Detect which cell encompasses the target text, then output its (x, y) center coordinate. 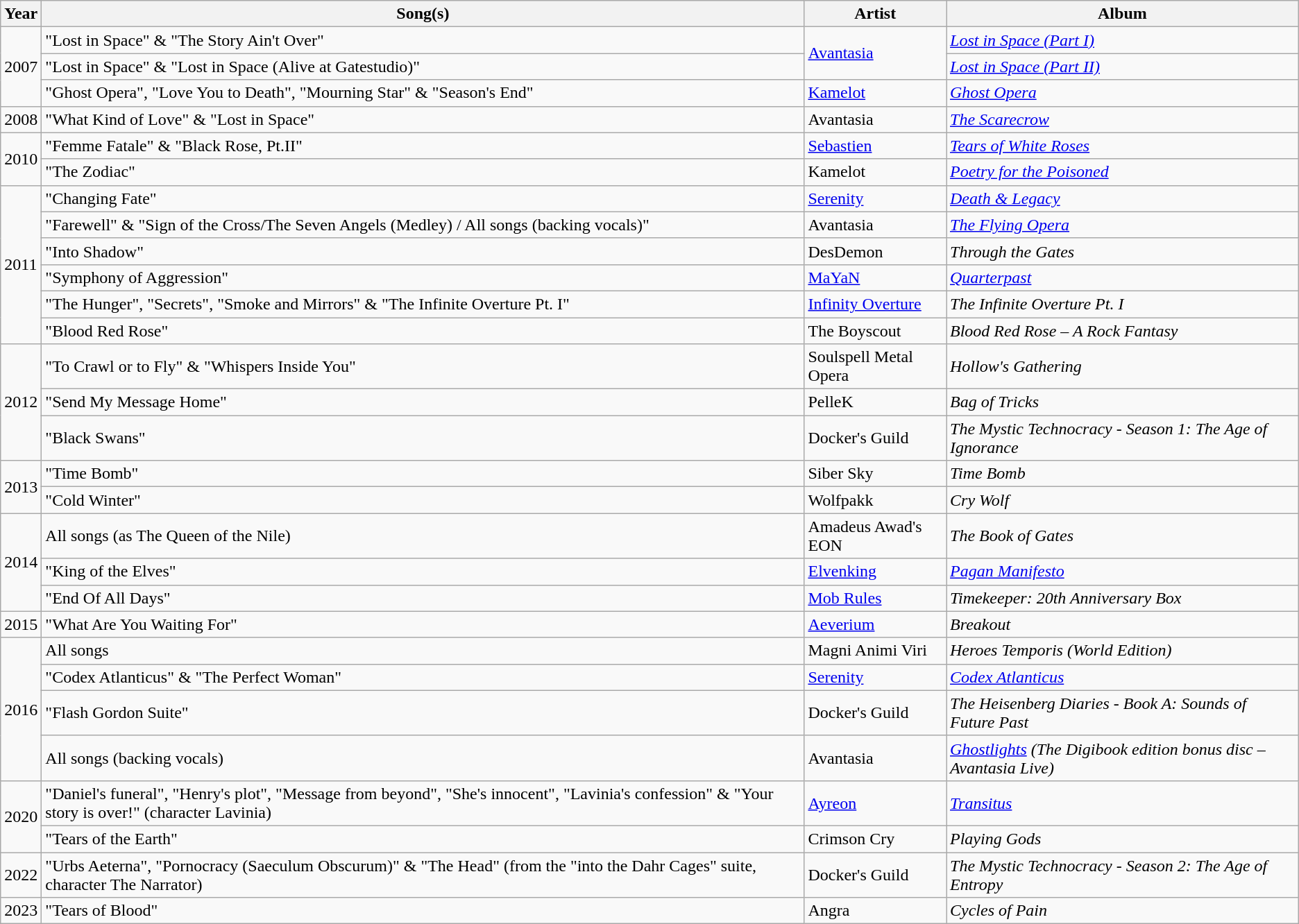
Time Bomb (1123, 474)
2008 (21, 119)
Amadeus Awad's EON (876, 536)
The Book of Gates (1123, 536)
"The Zodiac" (423, 172)
Ghost Opera (1123, 93)
2007 (21, 67)
"Blood Red Rose" (423, 331)
"King of the Elves" (423, 572)
"Black Swans" (423, 438)
Lost in Space (Part I) (1123, 40)
Cycles of Pain (1123, 911)
"The Hunger", "Secrets", "Smoke and Mirrors" & "The Infinite Overture Pt. I" (423, 304)
Elvenking (876, 572)
Tears of White Roses (1123, 146)
Pagan Manifesto (1123, 572)
Poetry for the Poisoned (1123, 172)
The Heisenberg Diaries - Book A: Sounds of Future Past (1123, 713)
"Tears of Blood" (423, 911)
Infinity Overture (876, 304)
Quarterpast (1123, 277)
Ghostlights (The Digibook edition bonus disc – Avantasia Live) (1123, 758)
"Tears of the Earth" (423, 839)
Lost in Space (Part II) (1123, 67)
"Lost in Space" & "Lost in Space (Alive at Gatestudio)" (423, 67)
Soulspell Metal Opera (876, 366)
Codex Atlanticus (1123, 677)
All songs (423, 651)
"Daniel's funeral", "Henry's plot", "Message from beyond", "She's innocent", "Lavinia's confession" & "Your story is over!" (character Lavinia) (423, 803)
"Send My Message Home" (423, 402)
"Farewell" & "Sign of the Cross/The Seven Angels (Medley) / All songs (backing vocals)" (423, 225)
"To Crawl or to Fly" & "Whispers Inside You" (423, 366)
DesDemon (876, 251)
"Lost in Space" & "The Story Ain't Over" (423, 40)
The Flying Opera (1123, 225)
Mob Rules (876, 598)
Playing Gods (1123, 839)
Sebastien (876, 146)
"Into Shadow" (423, 251)
"What Are You Waiting For" (423, 624)
Magni Animi Viri (876, 651)
"What Kind of Love" & "Lost in Space" (423, 119)
Ayreon (876, 803)
"Time Bomb" (423, 474)
The Scarecrow (1123, 119)
MaYaN (876, 277)
PelleK (876, 402)
2015 (21, 624)
2020 (21, 816)
Bag of Tricks (1123, 402)
The Mystic Technocracy - Season 2: The Age of Entropy (1123, 874)
The Mystic Technocracy - Season 1: The Age of Ignorance (1123, 438)
The Infinite Overture Pt. I (1123, 304)
"Symphony of Aggression" (423, 277)
2023 (21, 911)
All songs (as The Queen of the Nile) (423, 536)
Hollow's Gathering (1123, 366)
"Cold Winter" (423, 500)
Breakout (1123, 624)
Timekeeper: 20th Anniversary Box (1123, 598)
Year (21, 14)
Artist (876, 14)
2022 (21, 874)
"Codex Atlanticus" & "The Perfect Woman" (423, 677)
Cry Wolf (1123, 500)
Through the Gates (1123, 251)
Song(s) (423, 14)
"Urbs Aeterna", "Pornocracy (Saeculum Obscurum)" & "The Head" (from the "into the Dahr Cages" suite, character The Narrator) (423, 874)
Aeverium (876, 624)
Heroes Temporis (World Edition) (1123, 651)
"Changing Fate" (423, 198)
"Flash Gordon Suite" (423, 713)
Crimson Cry (876, 839)
Angra (876, 911)
2012 (21, 402)
Siber Sky (876, 474)
Transitus (1123, 803)
2011 (21, 264)
The Boyscout (876, 331)
Blood Red Rose – A Rock Fantasy (1123, 331)
2013 (21, 487)
2016 (21, 709)
Death & Legacy (1123, 198)
Wolfpakk (876, 500)
"End Of All Days" (423, 598)
2014 (21, 562)
"Femme Fatale" & "Black Rose, Pt.II" (423, 146)
Album (1123, 14)
2010 (21, 159)
All songs (backing vocals) (423, 758)
"Ghost Opera", "Love You to Death", "Mourning Star" & "Season's End" (423, 93)
